From the cell containing the given text, extract its center point as (X, Y) coordinate. 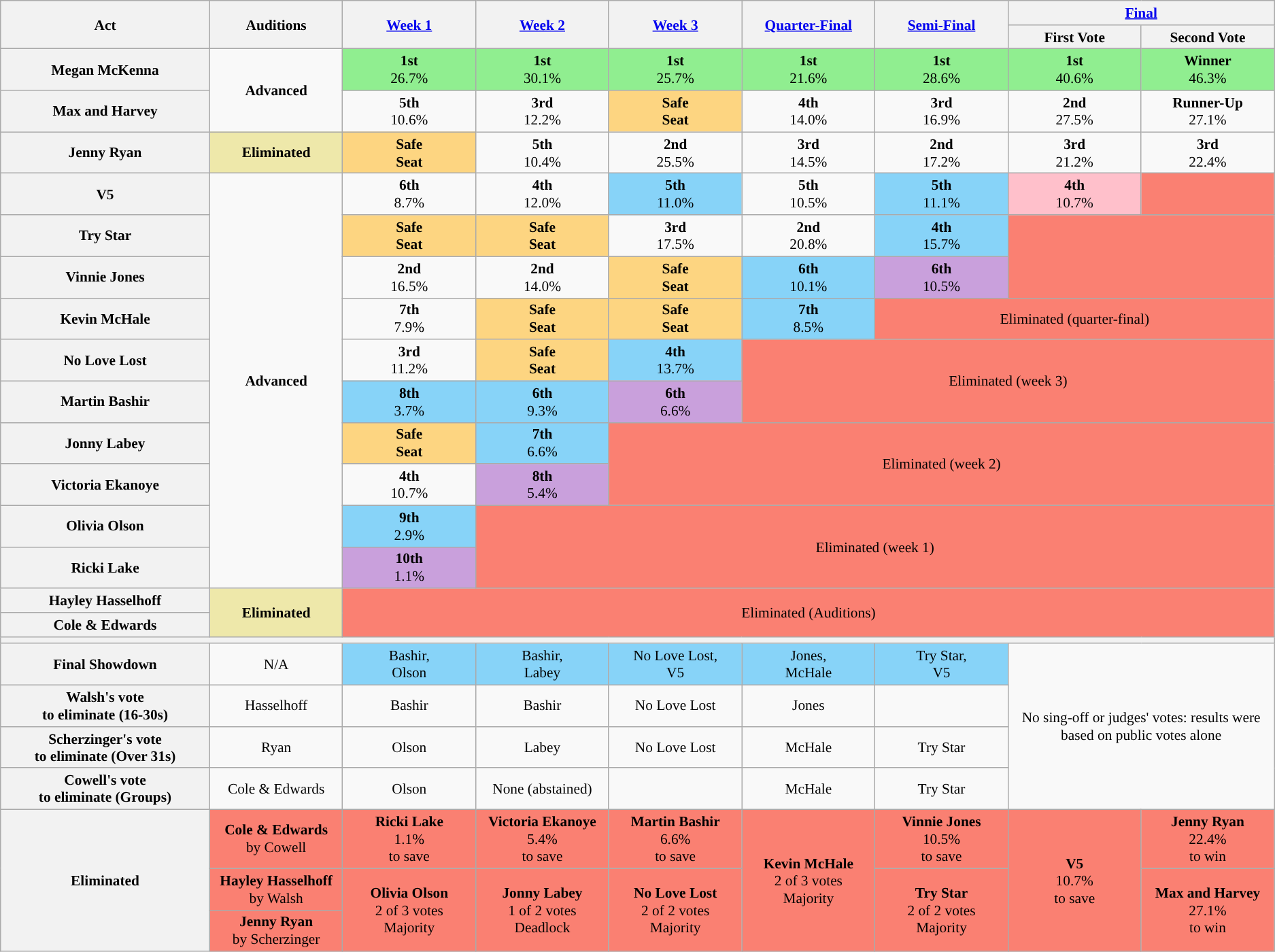
1st26.7% (409, 69)
Eliminated (quarter-final) (1074, 318)
No sing-off or judges' votes: results were based on public votes alone (1141, 727)
5th11.1% (942, 194)
Jones,McHale (809, 665)
3rd22.4% (1208, 152)
3rd11.2% (409, 360)
Victoria Ekanoye5.4%to save (543, 839)
Jones (809, 706)
V5 (105, 194)
Cole & Edwardsby Cowell (276, 839)
3rd14.5% (809, 152)
Walsh's voteto eliminate (16-30s) (105, 706)
6th10.1% (809, 277)
Week 3 (675, 24)
Jenny Ryanby Scherzinger (276, 930)
3rd17.5% (675, 235)
7th6.6% (543, 443)
1st25.7% (675, 69)
No Love Lost,V5 (675, 665)
Week 2 (543, 24)
Week 1 (409, 24)
3rd16.9% (942, 112)
6th6.6% (675, 401)
Jenny Ryan (105, 152)
Try Star2 of 2 votesMajority (942, 910)
2nd27.5% (1074, 112)
Bashir,Olson (409, 665)
Megan McKenna (105, 69)
Victoria Ekanoye (105, 484)
Ricki Lake (105, 567)
None (abstained) (543, 789)
9th2.9% (409, 526)
4th15.7% (942, 235)
Martin Bashir (105, 401)
1st21.6% (809, 69)
Eliminated (week 1) (875, 547)
3rd21.2% (1074, 152)
V510.7%to save (1074, 881)
Final (1141, 13)
Max and Harvey (105, 112)
Second Vote (1208, 37)
Bashir,Labey (543, 665)
Labey (543, 748)
2nd20.8% (809, 235)
5th10.5% (809, 194)
No Love Lost2 of 2 votesMajority (675, 910)
2nd16.5% (409, 277)
Auditions (276, 24)
Runner-Up27.1% (1208, 112)
4th13.7% (675, 360)
Kevin McHale2 of 3 votesMajority (809, 881)
Kevin McHale (105, 318)
4th14.0% (809, 112)
4th12.0% (543, 194)
6th8.7% (409, 194)
Jenny Ryan22.4%to win (1208, 839)
Cowell's voteto eliminate (Groups) (105, 789)
Semi-Final (942, 24)
Hayley Hasselhoff (105, 600)
Winner46.3% (1208, 69)
3rd12.2% (543, 112)
2nd25.5% (675, 152)
7th8.5% (809, 318)
Olivia Olson (105, 526)
2nd14.0% (543, 277)
8th5.4% (543, 484)
Vinnie Jones (105, 277)
5th10.4% (543, 152)
10th1.1% (409, 567)
Act (105, 24)
2nd17.2% (942, 152)
Scherzinger's voteto eliminate (Over 31s) (105, 748)
Vinnie Jones10.5%to save (942, 839)
Ryan (276, 748)
Max and Harvey27.1%to win (1208, 910)
1st40.6% (1074, 69)
6th10.5% (942, 277)
Eliminated (week 2) (941, 464)
Final Showdown (105, 665)
Hayley Hasselhoffby Walsh (276, 889)
6th9.3% (543, 401)
Quarter-Final (809, 24)
Martin Bashir6.6%to save (675, 839)
Eliminated (Auditions) (809, 612)
1st30.1% (543, 69)
Try Star,V5 (942, 665)
Ricki Lake1.1%to save (409, 839)
7th7.9% (409, 318)
1st28.6% (942, 69)
Eliminated (week 3) (1008, 381)
N/A (276, 665)
8th3.7% (409, 401)
Jonny Labey (105, 443)
Hasselhoff (276, 706)
Olivia Olson2 of 3 votesMajority (409, 910)
First Vote (1074, 37)
Jonny Labey1 of 2 votesDeadlock (543, 910)
5th10.6% (409, 112)
5th11.0% (675, 194)
